Identify which cell holds the provided text, then report its [X, Y] central coordinate. 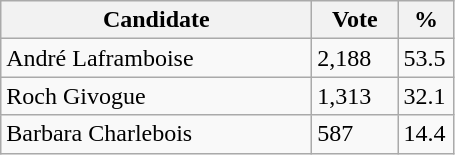
2,188 [355, 58]
Barbara Charlebois [156, 134]
Vote [355, 20]
Roch Givogue [156, 96]
587 [355, 134]
Candidate [156, 20]
32.1 [426, 96]
% [426, 20]
14.4 [426, 134]
André Laframboise [156, 58]
53.5 [426, 58]
1,313 [355, 96]
